Find where the given text appears and provide that cell's center as (x, y) coordinate. 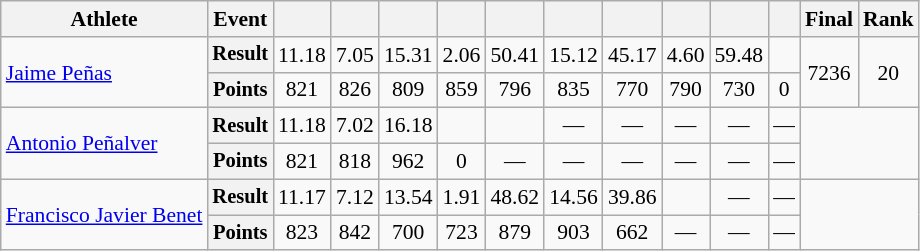
4.60 (686, 55)
826 (355, 90)
13.54 (408, 197)
962 (408, 162)
Event (240, 19)
859 (462, 90)
842 (355, 233)
Jaime Peñas (104, 72)
Rank (888, 19)
7.12 (355, 197)
15.31 (408, 55)
59.48 (740, 55)
48.62 (514, 197)
796 (514, 90)
700 (408, 233)
Athlete (104, 19)
7.05 (355, 55)
770 (632, 90)
Antonio Peñalver (104, 144)
39.86 (632, 197)
662 (632, 233)
730 (740, 90)
809 (408, 90)
14.56 (574, 197)
11.17 (302, 197)
1.91 (462, 197)
879 (514, 233)
2.06 (462, 55)
15.12 (574, 55)
903 (574, 233)
Final (829, 19)
790 (686, 90)
20 (888, 72)
Francisco Javier Benet (104, 214)
723 (462, 233)
45.17 (632, 55)
16.18 (408, 126)
50.41 (514, 55)
7236 (829, 72)
823 (302, 233)
7.02 (355, 126)
818 (355, 162)
835 (574, 90)
